Identify which cell holds the provided text, then report its (X, Y) central coordinate. 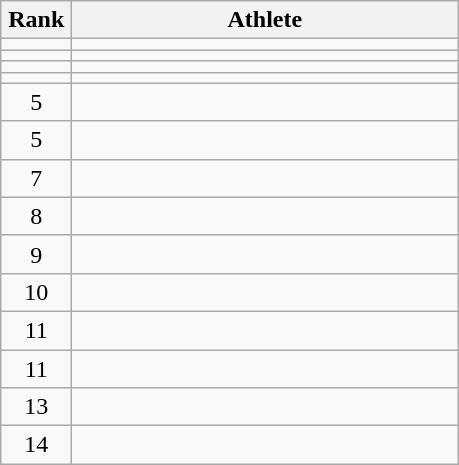
10 (36, 292)
Rank (36, 20)
9 (36, 254)
7 (36, 178)
14 (36, 445)
8 (36, 216)
13 (36, 407)
Athlete (265, 20)
